Return the (X, Y) coordinate for the center point of the cell that contains the specified text.  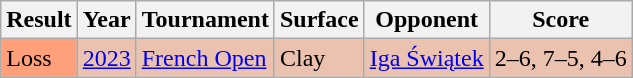
Loss (39, 58)
Clay (319, 58)
2023 (106, 58)
Tournament (205, 20)
Score (560, 20)
Year (106, 20)
Opponent (426, 20)
Result (39, 20)
French Open (205, 58)
Iga Świątek (426, 58)
2–6, 7–5, 4–6 (560, 58)
Surface (319, 20)
